Determine the [x, y] coordinate at the center of the cell enclosing the given text.  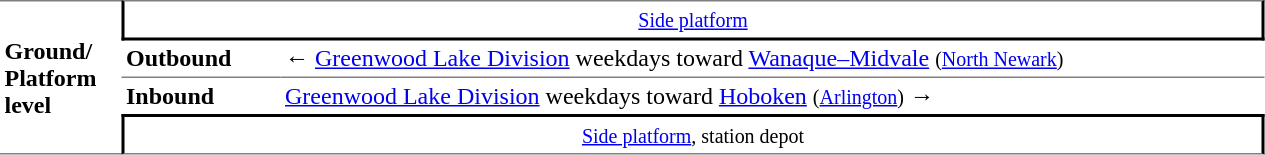
Side platform [694, 20]
Ground/Platform level [61, 77]
Inbound [202, 96]
Outbound [202, 59]
Greenwood Lake Division weekdays toward Hoboken (Arlington) → [772, 96]
Side platform, station depot [694, 134]
← Greenwood Lake Division weekdays toward Wanaque–Midvale (North Newark) [772, 59]
